Locate the cell with the specified text and output its [x, y] center coordinate. 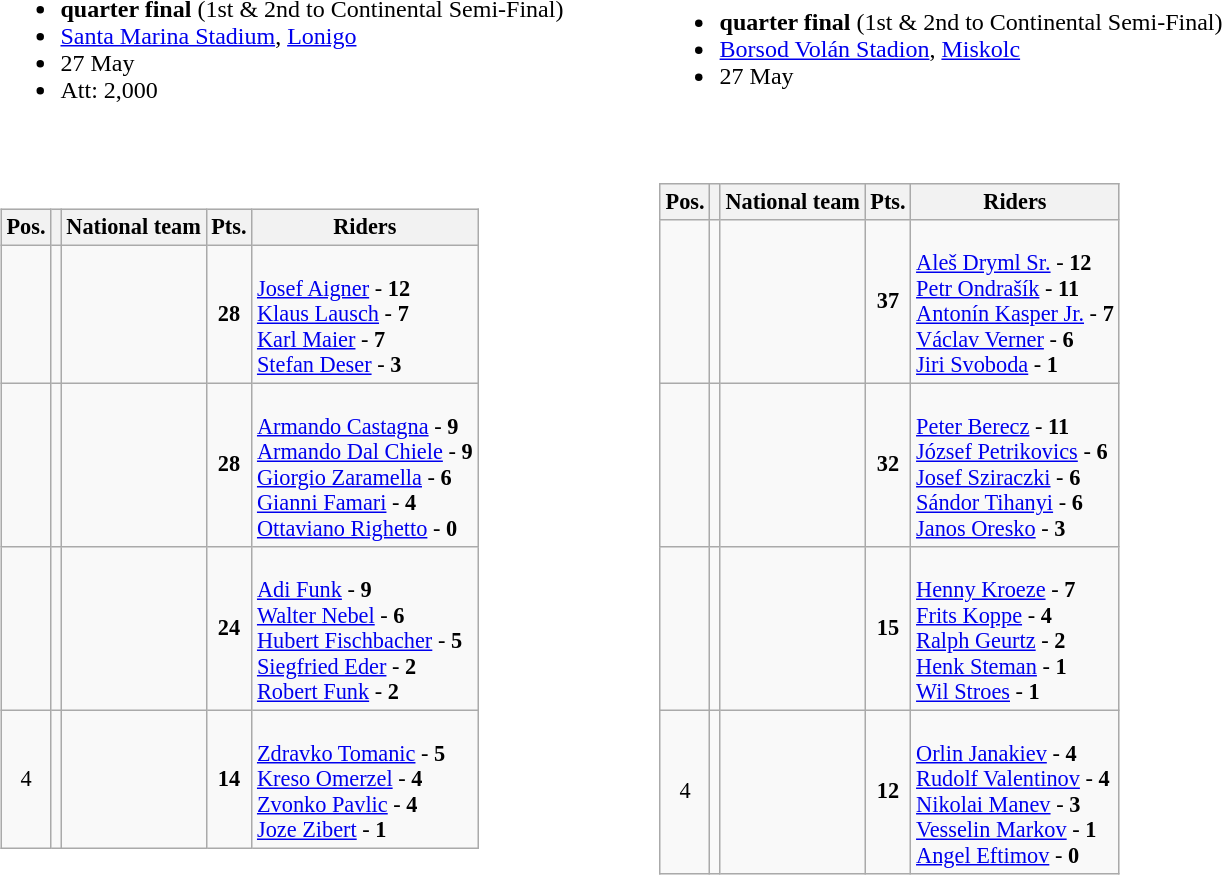
14 [229, 779]
Adi Funk - 9 Walter Nebel - 6 Hubert Fischbacher - 5 Siegfried Eder - 2 Robert Funk - 2 [365, 628]
37 [888, 300]
24 [229, 628]
Armando Castagna - 9 Armando Dal Chiele - 9 Giorgio Zaramella - 6 Gianni Famari - 4 Ottaviano Righetto - 0 [365, 464]
Peter Berecz - 11 József Petrikovics - 6 Josef Sziraczki - 6 Sándor Tihanyi - 6 Janos Oresko - 3 [1015, 464]
Josef Aigner - 12 Klaus Lausch - 7 Karl Maier - 7 Stefan Deser - 3 [365, 314]
Aleš Dryml Sr. - 12 Petr Ondrašík - 11 Antonín Kasper Jr. - 7 Václav Verner - 6 Jiri Svoboda - 1 [1015, 300]
Orlin Janakiev - 4 Rudolf Valentinov - 4 Nikolai Manev - 3 Vesselin Markov - 1 Angel Eftimov - 0 [1015, 792]
12 [888, 792]
Henny Kroeze - 7 Frits Koppe - 4 Ralph Geurtz - 2 Henk Steman - 1 Wil Stroes - 1 [1015, 628]
15 [888, 628]
Zdravko Tomanic - 5 Kreso Omerzel - 4 Zvonko Pavlic - 4 Joze Zibert - 1 [365, 779]
32 [888, 464]
